Locate the cell with the specified text and output its (x, y) center coordinate. 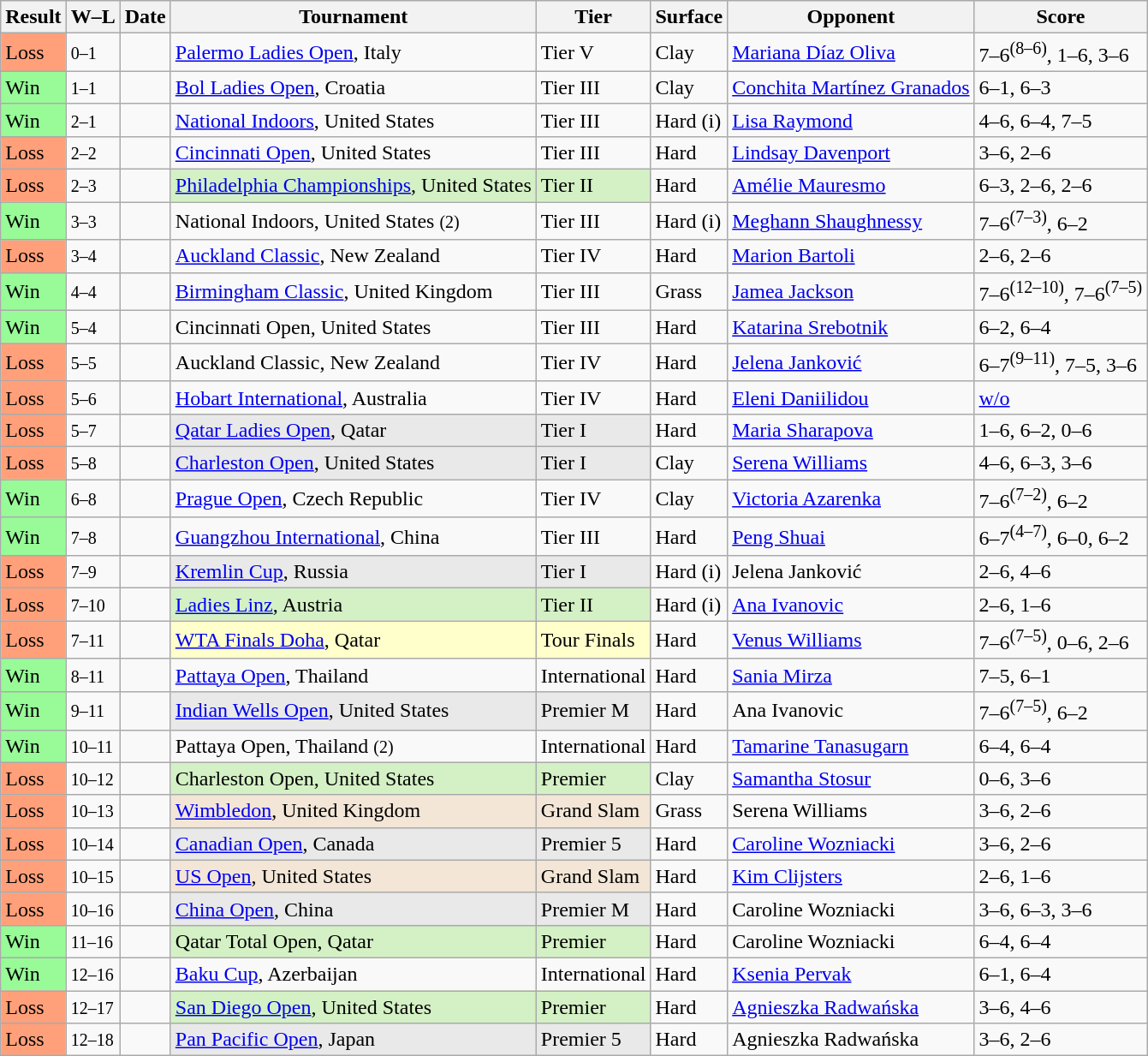
5–7 (92, 430)
7–6(12–10), 7–6(7–5) (1061, 291)
Birmingham Classic, United Kingdom (353, 291)
Guangzhou International, China (353, 536)
Victoria Azarenka (851, 498)
11–16 (92, 941)
7–10 (92, 605)
7–6(8–6), 1–6, 3–6 (1061, 53)
Pan Pacific Open, Japan (353, 1040)
Peng Shuai (851, 536)
3–4 (92, 256)
Tournament (353, 17)
Venus Williams (851, 641)
Jamea Jackson (851, 291)
China Open, China (353, 909)
3–6, 6–3, 3–6 (1061, 909)
Philadelphia Championships, United States (353, 186)
7–5, 6–1 (1061, 675)
7–6(7–3), 6–2 (1061, 221)
Indian Wells Open, United States (353, 711)
6–7(9–11), 7–5, 3–6 (1061, 363)
W–L (92, 17)
Lindsay Davenport (851, 152)
6–3, 2–6, 2–6 (1061, 186)
3–6, 4–6 (1061, 1006)
7–8 (92, 536)
10–16 (92, 909)
Meghann Shaughnessy (851, 221)
Lisa Raymond (851, 120)
8–11 (92, 675)
10–12 (92, 779)
Wimbledon, United Kingdom (353, 811)
National Indoors, United States (353, 120)
Maria Sharapova (851, 430)
12–18 (92, 1040)
0–1 (92, 53)
Hobart International, Australia (353, 397)
10–15 (92, 876)
Canadian Open, Canada (353, 844)
9–11 (92, 711)
Marion Bartoli (851, 256)
Ksenia Pervak (851, 974)
Opponent (851, 17)
w/o (1061, 397)
10–11 (92, 746)
Sania Mirza (851, 675)
WTA Finals Doha, Qatar (353, 641)
7–6(7–5), 6–2 (1061, 711)
Pattaya Open, Thailand (353, 675)
6–2, 6–4 (1061, 327)
Result (33, 17)
Kremlin Cup, Russia (353, 572)
US Open, United States (353, 876)
7–11 (92, 641)
Tour Finals (593, 641)
5–5 (92, 363)
Tier (593, 17)
0–6, 3–6 (1061, 779)
2–1 (92, 120)
Ladies Linz, Austria (353, 605)
4–4 (92, 291)
7–6(7–5), 0–6, 2–6 (1061, 641)
12–16 (92, 974)
San Diego Open, United States (353, 1006)
Prague Open, Czech Republic (353, 498)
2–6, 2–6 (1061, 256)
7–6(7–2), 6–2 (1061, 498)
Samantha Stosur (851, 779)
Qatar Total Open, Qatar (353, 941)
2–6, 4–6 (1061, 572)
5–4 (92, 327)
Baku Cup, Azerbaijan (353, 974)
10–13 (92, 811)
2–2 (92, 152)
Tier V (593, 53)
5–8 (92, 463)
Surface (689, 17)
2–3 (92, 186)
Bol Ladies Open, Croatia (353, 87)
10–14 (92, 844)
4–6, 6–3, 3–6 (1061, 463)
Conchita Martínez Granados (851, 87)
7–9 (92, 572)
5–6 (92, 397)
6–1, 6–3 (1061, 87)
Katarina Srebotnik (851, 327)
4–6, 6–4, 7–5 (1061, 120)
1–1 (92, 87)
1–6, 6–2, 0–6 (1061, 430)
6–7(4–7), 6–0, 6–2 (1061, 536)
Mariana Díaz Oliva (851, 53)
6–8 (92, 498)
Date (146, 17)
6–1, 6–4 (1061, 974)
Qatar Ladies Open, Qatar (353, 430)
Tamarine Tanasugarn (851, 746)
Eleni Daniilidou (851, 397)
3–3 (92, 221)
Score (1061, 17)
Palermo Ladies Open, Italy (353, 53)
Kim Clijsters (851, 876)
Amélie Mauresmo (851, 186)
12–17 (92, 1006)
National Indoors, United States (2) (353, 221)
Pattaya Open, Thailand (2) (353, 746)
